From the cell containing the given text, extract its center point as (X, Y) coordinate. 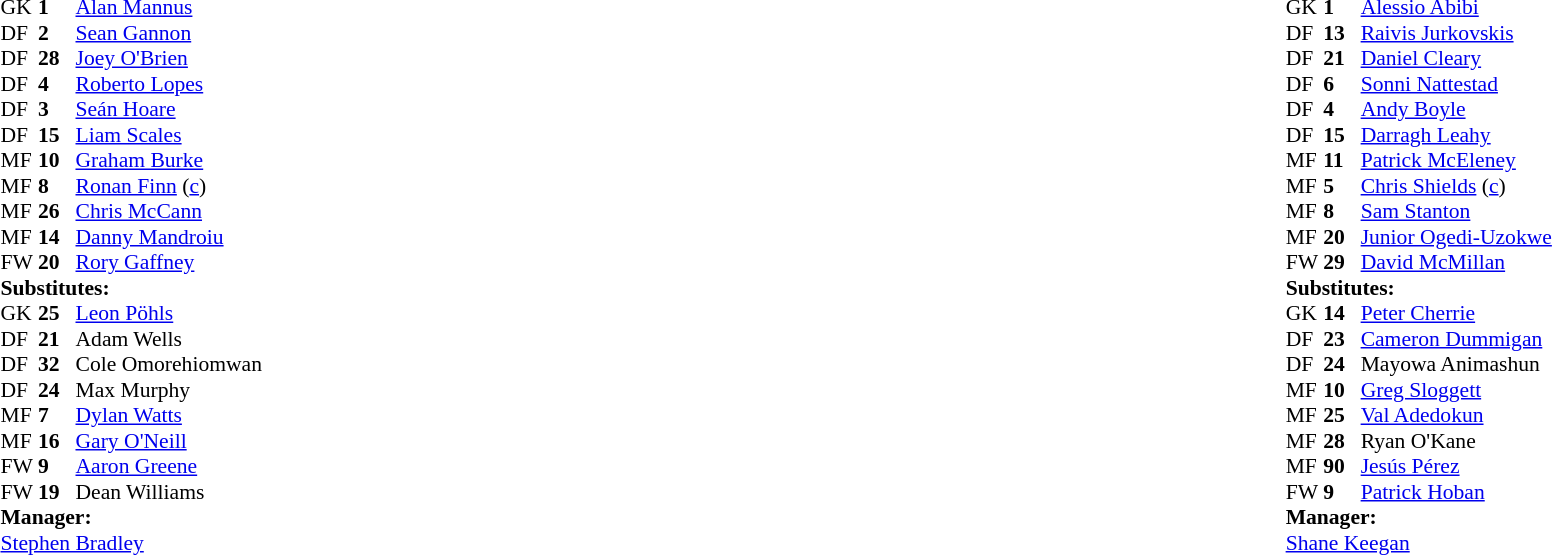
7 (57, 415)
Raivis Jurkovskis (1456, 33)
Peter Cherrie (1456, 313)
Patrick McEleney (1456, 161)
Liam Scales (169, 135)
Graham Burke (169, 161)
Roberto Lopes (169, 84)
26 (57, 211)
Junior Ogedi-Uzokwe (1456, 237)
Val Adedokun (1456, 415)
2 (57, 33)
13 (1342, 33)
11 (1342, 161)
5 (1342, 186)
Chris Shields (c) (1456, 186)
Joey O'Brien (169, 59)
Mayowa Animashun (1456, 365)
Chris McCann (169, 211)
Dylan Watts (169, 415)
6 (1342, 84)
Rory Gaffney (169, 263)
Sam Stanton (1456, 211)
Leon Pöhls (169, 313)
90 (1342, 467)
Darragh Leahy (1456, 135)
Patrick Hoban (1456, 492)
3 (57, 109)
29 (1342, 263)
Aaron Greene (169, 467)
Cole Omorehiomwan (169, 365)
Gary O'Neill (169, 441)
Danny Mandroiu (169, 237)
David McMillan (1456, 263)
Greg Sloggett (1456, 390)
32 (57, 365)
Seán Hoare (169, 109)
Andy Boyle (1456, 109)
Max Murphy (169, 390)
19 (57, 492)
Jesús Pérez (1456, 467)
16 (57, 441)
Ronan Finn (c) (169, 186)
Sonni Nattestad (1456, 84)
Adam Wells (169, 339)
Dean Williams (169, 492)
Cameron Dummigan (1456, 339)
23 (1342, 339)
Daniel Cleary (1456, 59)
Sean Gannon (169, 33)
Ryan O'Kane (1456, 441)
